Locate the cell with the specified text and output its [x, y] center coordinate. 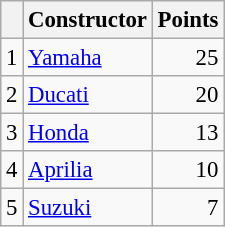
5 [12, 208]
10 [188, 170]
Points [188, 20]
13 [188, 133]
3 [12, 133]
Suzuki [88, 208]
Aprilia [88, 170]
Yamaha [88, 58]
Honda [88, 133]
4 [12, 170]
Ducati [88, 95]
7 [188, 208]
2 [12, 95]
20 [188, 95]
25 [188, 58]
Constructor [88, 20]
1 [12, 58]
